Determine the (X, Y) coordinate at the center of the cell enclosing the given text.  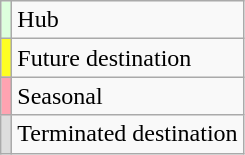
Terminated destination (128, 134)
Hub (128, 20)
Future destination (128, 58)
Seasonal (128, 96)
